Output the (X, Y) coordinate of the center of the cell containing the given text.  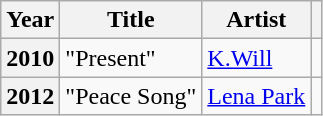
2010 (30, 58)
"Peace Song" (131, 96)
2012 (30, 96)
Title (131, 20)
Artist (256, 20)
K.Will (256, 58)
Year (30, 20)
Lena Park (256, 96)
"Present" (131, 58)
